Find where the given text appears and provide that cell's center as [X, Y] coordinate. 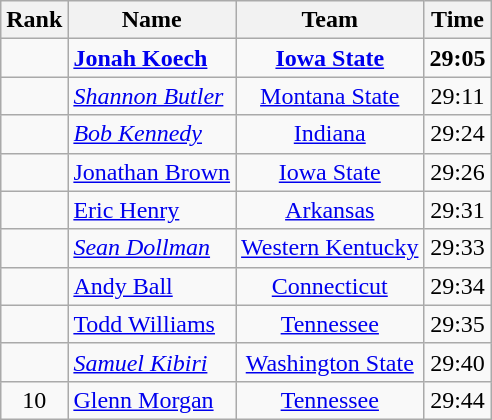
Sean Dollman [152, 248]
Washington State [330, 362]
29:40 [458, 362]
10 [34, 400]
Time [458, 20]
Jonah Koech [152, 58]
Bob Kennedy [152, 134]
Andy Ball [152, 286]
Samuel Kibiri [152, 362]
Glenn Morgan [152, 400]
Name [152, 20]
Montana State [330, 96]
29:11 [458, 96]
29:33 [458, 248]
Arkansas [330, 210]
Connecticut [330, 286]
29:35 [458, 324]
Rank [34, 20]
29:26 [458, 172]
29:44 [458, 400]
29:34 [458, 286]
Team [330, 20]
Western Kentucky [330, 248]
29:31 [458, 210]
Shannon Butler [152, 96]
Eric Henry [152, 210]
Jonathan Brown [152, 172]
Indiana [330, 134]
Todd Williams [152, 324]
29:24 [458, 134]
29:05 [458, 58]
